Find where the given text appears and provide that cell's center as [x, y] coordinate. 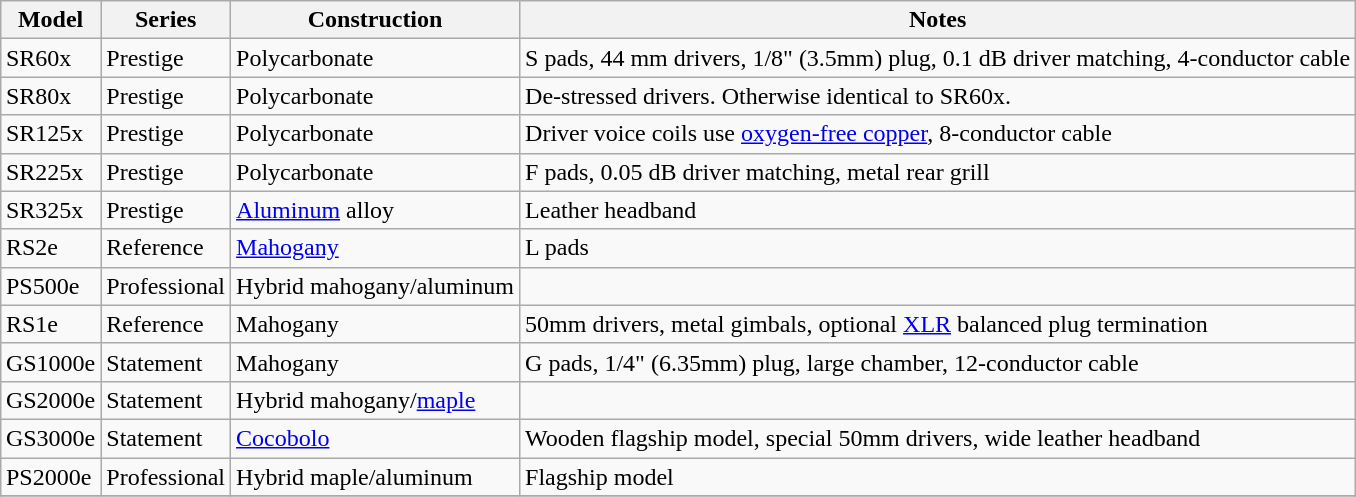
PS500e [50, 286]
PS2000e [50, 477]
Hybrid maple/aluminum [376, 477]
GS1000e [50, 362]
Flagship model [938, 477]
SR225x [50, 172]
Series [166, 20]
Hybrid mahogany/maple [376, 400]
Model [50, 20]
RS1e [50, 324]
G pads, 1/4" (6.35mm) plug, large chamber, 12-conductor cable [938, 362]
SR325x [50, 210]
Construction [376, 20]
Hybrid mahogany/aluminum [376, 286]
SR80x [50, 96]
Aluminum alloy [376, 210]
De-stressed drivers. Otherwise identical to SR60x. [938, 96]
Notes [938, 20]
GS3000e [50, 438]
Wooden flagship model, special 50mm drivers, wide leather headband [938, 438]
Cocobolo [376, 438]
50mm drivers, metal gimbals, optional XLR balanced plug termination [938, 324]
GS2000e [50, 400]
L pads [938, 248]
SR60x [50, 58]
F pads, 0.05 dB driver matching, metal rear grill [938, 172]
RS2e [50, 248]
S pads, 44 mm drivers, 1/8" (3.5mm) plug, 0.1 dB driver matching, 4-conductor cable [938, 58]
Leather headband [938, 210]
SR125x [50, 134]
Driver voice coils use oxygen-free copper, 8-conductor cable [938, 134]
